Locate the cell with the specified text and output its [x, y] center coordinate. 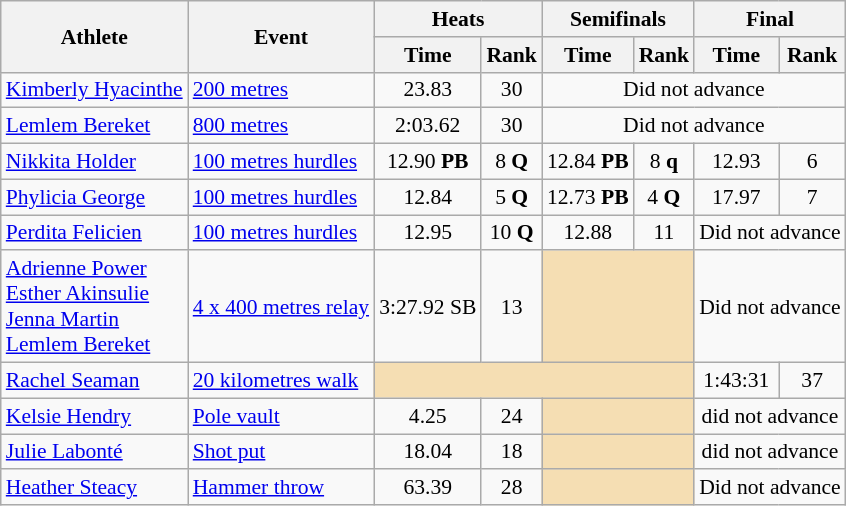
6 [812, 162]
8 q [664, 162]
37 [812, 381]
3:27.92 SB [428, 307]
10 Q [512, 233]
7 [812, 197]
12.90 PB [428, 162]
12.88 [588, 233]
Perdita Felicien [94, 233]
63.39 [428, 488]
12.93 [736, 162]
12.73 PB [588, 197]
5 Q [512, 197]
800 metres [281, 126]
2:03.62 [428, 126]
Final [770, 19]
Pole vault [281, 416]
Athlete [94, 36]
4 Q [664, 197]
17.97 [736, 197]
Kelsie Hendry [94, 416]
Julie Labonté [94, 452]
Hammer throw [281, 488]
Rachel Seaman [94, 381]
1:43:31 [736, 381]
12.84 PB [588, 162]
Adrienne PowerEsther AkinsulieJenna MartinLemlem Bereket [94, 307]
8 Q [512, 162]
13 [512, 307]
28 [512, 488]
12.95 [428, 233]
Kimberly Hyacinthe [94, 90]
Shot put [281, 452]
200 metres [281, 90]
23.83 [428, 90]
Event [281, 36]
4 x 400 metres relay [281, 307]
Nikkita Holder [94, 162]
4.25 [428, 416]
12.84 [428, 197]
18 [512, 452]
Phylicia George [94, 197]
Lemlem Bereket [94, 126]
Semifinals [618, 19]
11 [664, 233]
18.04 [428, 452]
Heather Steacy [94, 488]
20 kilometres walk [281, 381]
24 [512, 416]
Heats [458, 19]
